From the cell containing the given text, extract its center point as [X, Y] coordinate. 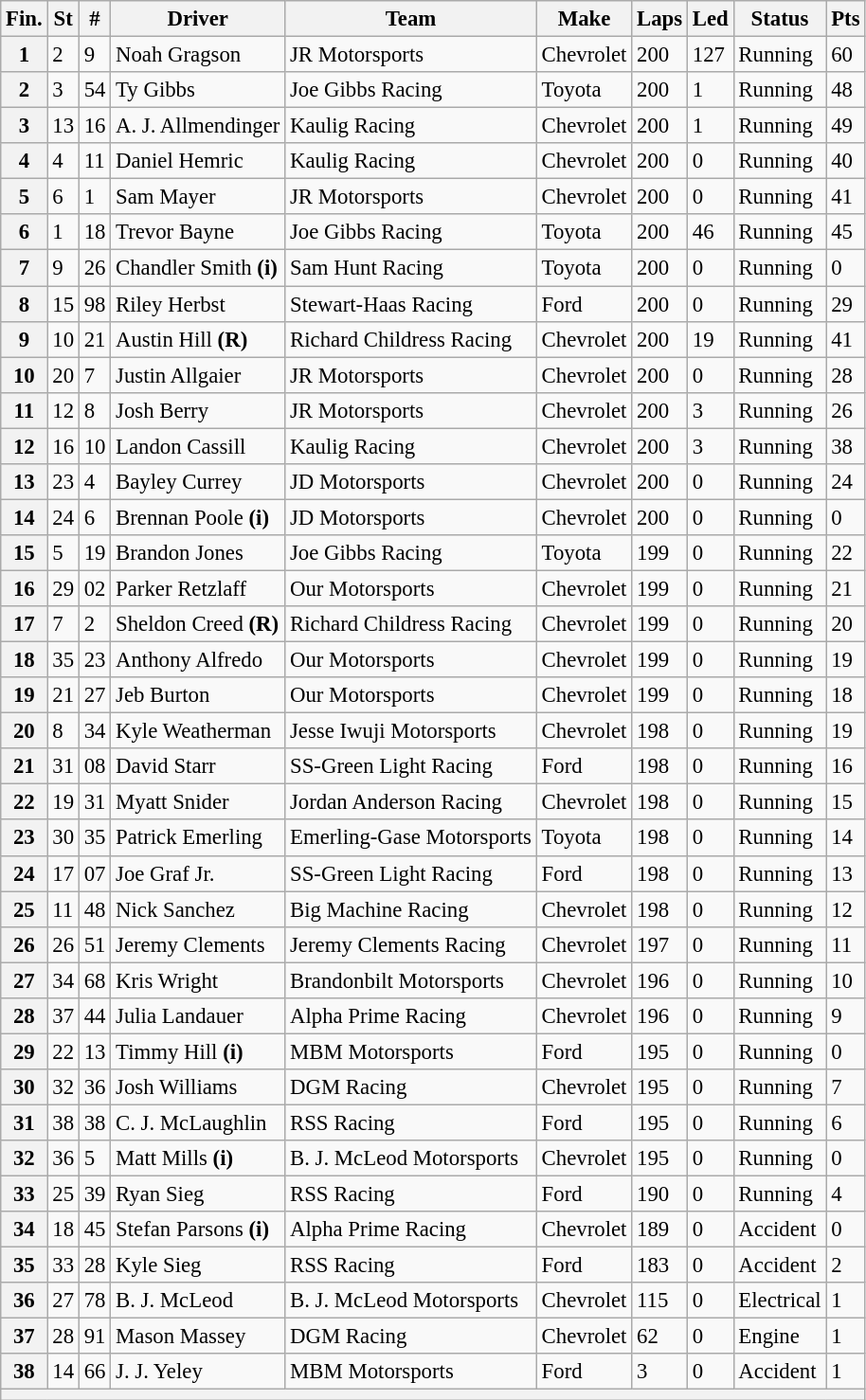
Pts [845, 19]
07 [95, 873]
Driver [198, 19]
St [63, 19]
Brandonbilt Motorsports [411, 980]
Kyle Weatherman [198, 731]
Josh Williams [198, 1087]
02 [95, 588]
J. J. Yeley [198, 1373]
Trevor Bayne [198, 232]
54 [95, 90]
Jordan Anderson Racing [411, 802]
Justin Allgaier [198, 375]
189 [659, 1229]
Laps [659, 19]
Parker Retzlaff [198, 588]
A. J. Allmendinger [198, 126]
Myatt Snider [198, 802]
B. J. McLeod [198, 1301]
60 [845, 55]
Ty Gibbs [198, 90]
190 [659, 1194]
Riley Herbst [198, 304]
Timmy Hill (i) [198, 1051]
Austin Hill (R) [198, 339]
Sam Hunt Racing [411, 268]
Anthony Alfredo [198, 660]
Daniel Hemric [198, 161]
# [95, 19]
Josh Berry [198, 410]
Mason Massey [198, 1337]
Fin. [25, 19]
91 [95, 1337]
Stewart-Haas Racing [411, 304]
Engine [780, 1337]
Status [780, 19]
Bayley Currey [198, 482]
Ryan Sieg [198, 1194]
Chandler Smith (i) [198, 268]
115 [659, 1301]
39 [95, 1194]
Jeremy Clements Racing [411, 944]
Team [411, 19]
68 [95, 980]
Patrick Emerling [198, 838]
Jeb Burton [198, 695]
44 [95, 1016]
Sheldon Creed (R) [198, 624]
Landon Cassill [198, 446]
62 [659, 1337]
Make [584, 19]
Jesse Iwuji Motorsports [411, 731]
46 [711, 232]
08 [95, 766]
C. J. McLaughlin [198, 1122]
40 [845, 161]
197 [659, 944]
183 [659, 1265]
Brennan Poole (i) [198, 517]
Jeremy Clements [198, 944]
Emerling-Gase Motorsports [411, 838]
Sam Mayer [198, 197]
Joe Graf Jr. [198, 873]
51 [95, 944]
Brandon Jones [198, 553]
127 [711, 55]
Electrical [780, 1301]
98 [95, 304]
Julia Landauer [198, 1016]
Noah Gragson [198, 55]
Led [711, 19]
Big Machine Racing [411, 909]
49 [845, 126]
66 [95, 1373]
Nick Sanchez [198, 909]
Kris Wright [198, 980]
Kyle Sieg [198, 1265]
David Starr [198, 766]
78 [95, 1301]
Matt Mills (i) [198, 1158]
Stefan Parsons (i) [198, 1229]
